Extract the [X, Y] coordinate from the center of the cell holding the provided text.  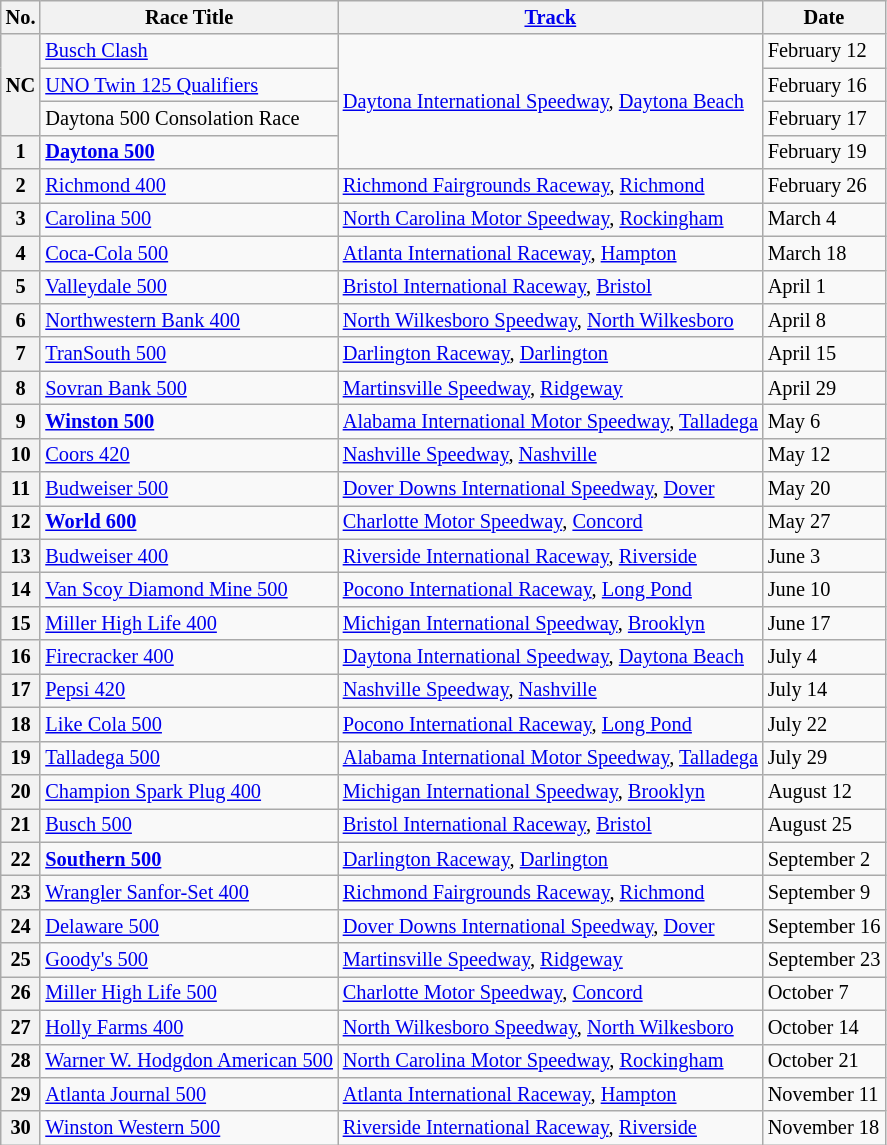
Like Cola 500 [188, 724]
April 29 [824, 388]
28 [21, 1061]
26 [21, 993]
4 [21, 253]
November 11 [824, 1094]
Budweiser 400 [188, 556]
Southern 500 [188, 859]
June 17 [824, 623]
Valleydale 500 [188, 287]
May 6 [824, 421]
July 4 [824, 657]
5 [21, 287]
Holly Farms 400 [188, 1027]
13 [21, 556]
Warner W. Hodgdon American 500 [188, 1061]
Goody's 500 [188, 960]
9 [21, 421]
Delaware 500 [188, 926]
23 [21, 892]
Coca-Cola 500 [188, 253]
Busch 500 [188, 825]
11 [21, 489]
Firecracker 400 [188, 657]
May 20 [824, 489]
Busch Clash [188, 51]
February 26 [824, 186]
15 [21, 623]
Richmond 400 [188, 186]
30 [21, 1128]
12 [21, 522]
April 15 [824, 354]
No. [21, 17]
October 14 [824, 1027]
April 8 [824, 320]
Coors 420 [188, 455]
March 18 [824, 253]
21 [21, 825]
Daytona 500 Consolation Race [188, 118]
July 29 [824, 758]
8 [21, 388]
Van Scoy Diamond Mine 500 [188, 589]
August 25 [824, 825]
Daytona 500 [188, 152]
May 27 [824, 522]
Miller High Life 400 [188, 623]
29 [21, 1094]
NC [21, 84]
June 10 [824, 589]
17 [21, 690]
20 [21, 791]
UNO Twin 125 Qualifiers [188, 85]
February 19 [824, 152]
Winston Western 500 [188, 1128]
September 16 [824, 926]
Date [824, 17]
Northwestern Bank 400 [188, 320]
Wrangler Sanfor-Set 400 [188, 892]
25 [21, 960]
Budweiser 500 [188, 489]
World 600 [188, 522]
June 3 [824, 556]
February 17 [824, 118]
February 12 [824, 51]
14 [21, 589]
Sovran Bank 500 [188, 388]
24 [21, 926]
September 9 [824, 892]
10 [21, 455]
Track [550, 17]
19 [21, 758]
Race Title [188, 17]
16 [21, 657]
September 23 [824, 960]
September 2 [824, 859]
Atlanta Journal 500 [188, 1094]
Champion Spark Plug 400 [188, 791]
2 [21, 186]
Talladega 500 [188, 758]
Miller High Life 500 [188, 993]
July 14 [824, 690]
Pepsi 420 [188, 690]
August 12 [824, 791]
1 [21, 152]
27 [21, 1027]
7 [21, 354]
October 21 [824, 1061]
Winston 500 [188, 421]
March 4 [824, 219]
May 12 [824, 455]
3 [21, 219]
July 22 [824, 724]
TranSouth 500 [188, 354]
Carolina 500 [188, 219]
18 [21, 724]
November 18 [824, 1128]
October 7 [824, 993]
February 16 [824, 85]
22 [21, 859]
6 [21, 320]
April 1 [824, 287]
